From the cell containing the given text, extract its center point as (X, Y) coordinate. 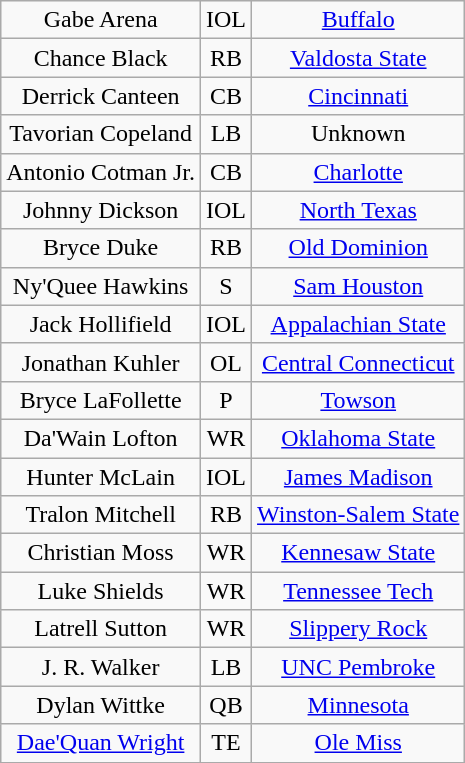
Cincinnati (358, 96)
Tennessee Tech (358, 591)
S (226, 286)
North Texas (358, 210)
OL (226, 362)
Bryce Duke (101, 248)
Dylan Wittke (101, 705)
Appalachian State (358, 324)
Da'Wain Lofton (101, 438)
Slippery Rock (358, 629)
Dae'Quan Wright (101, 743)
J. R. Walker (101, 667)
Buffalo (358, 20)
Tavorian Copeland (101, 134)
Towson (358, 400)
Ole Miss (358, 743)
Tralon Mitchell (101, 515)
Latrell Sutton (101, 629)
TE (226, 743)
Antonio Cotman Jr. (101, 172)
Oklahoma State (358, 438)
Unknown (358, 134)
Charlotte (358, 172)
Old Dominion (358, 248)
Luke Shields (101, 591)
Jack Hollifield (101, 324)
Central Connecticut (358, 362)
James Madison (358, 477)
Kennesaw State (358, 553)
Valdosta State (358, 58)
UNC Pembroke (358, 667)
Christian Moss (101, 553)
Johnny Dickson (101, 210)
Gabe Arena (101, 20)
Jonathan Kuhler (101, 362)
P (226, 400)
Hunter McLain (101, 477)
Chance Black (101, 58)
Bryce LaFollette (101, 400)
QB (226, 705)
Sam Houston (358, 286)
Derrick Canteen (101, 96)
Ny'Quee Hawkins (101, 286)
Winston-Salem State (358, 515)
Minnesota (358, 705)
